Find where the given text appears and provide that cell's center as [X, Y] coordinate. 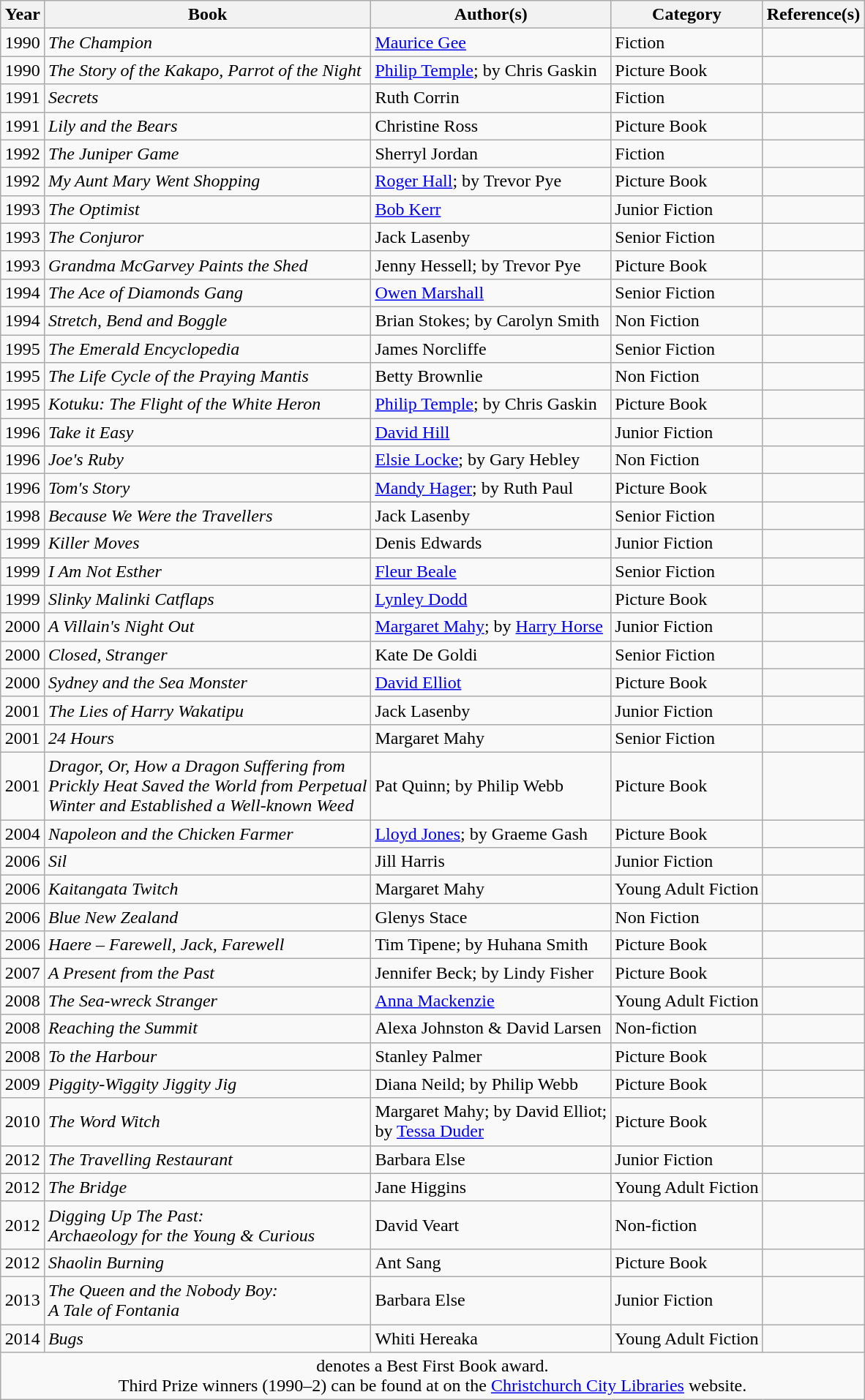
The Lies of Harry Wakatipu [208, 710]
Haere – Farewell, Jack, Farewell [208, 945]
Ruth Corrin [491, 98]
Napoleon and the Chicken Farmer [208, 833]
Kate De Goldi [491, 655]
2014 [22, 1338]
Tim Tipene; by Huhana Smith [491, 945]
1998 [22, 516]
Owen Marshall [491, 293]
Sil [208, 862]
The Word Witch [208, 1122]
2007 [22, 973]
Stanley Palmer [491, 1056]
2009 [22, 1084]
Author(s) [491, 15]
Secrets [208, 98]
Category [686, 15]
The Champion [208, 42]
Brian Stokes; by Carolyn Smith [491, 320]
The Travelling Restaurant [208, 1159]
Pat Quinn; by Philip Webb [491, 786]
Betty Brownlie [491, 377]
Bugs [208, 1338]
James Norcliffe [491, 349]
Year [22, 15]
Piggity-Wiggity Jiggity Jig [208, 1084]
Book [208, 15]
Mandy Hager; by Ruth Paul [491, 488]
Maurice Gee [491, 42]
Diana Neild; by Philip Webb [491, 1084]
Jill Harris [491, 862]
David Elliot [491, 682]
2004 [22, 833]
I Am Not Esther [208, 571]
Slinky Malinki Catflaps [208, 599]
Sydney and the Sea Monster [208, 682]
Whiti Hereaka [491, 1338]
Lily and the Bears [208, 126]
A Villain's Night Out [208, 627]
The Optimist [208, 209]
Kaitangata Twitch [208, 889]
Blue New Zealand [208, 917]
Jennifer Beck; by Lindy Fisher [491, 973]
Kotuku: The Flight of the White Heron [208, 404]
Because We Were the Travellers [208, 516]
Lloyd Jones; by Graeme Gash [491, 833]
Fleur Beale [491, 571]
Lynley Dodd [491, 599]
The Sea-wreck Stranger [208, 1001]
Joe's Ruby [208, 460]
The Conjuror [208, 237]
Bob Kerr [491, 209]
Closed, Stranger [208, 655]
Jenny Hessell; by Trevor Pye [491, 265]
Margaret Mahy; by David Elliot; by Tessa Duder [491, 1122]
Glenys Stace [491, 917]
Killer Moves [208, 543]
Margaret Mahy; by Harry Horse [491, 627]
Jane Higgins [491, 1187]
The Ace of Diamonds Gang [208, 293]
David Veart [491, 1224]
The Life Cycle of the Praying Mantis [208, 377]
The Emerald Encyclopedia [208, 349]
2013 [22, 1301]
Anna Mackenzie [491, 1001]
Elsie Locke; by Gary Hebley [491, 460]
David Hill [491, 432]
denotes a Best First Book award.Third Prize winners (1990–2) can be found at on the Christchurch City Libraries website. [432, 1377]
The Bridge [208, 1187]
Roger Hall; by Trevor Pye [491, 181]
2010 [22, 1122]
Shaolin Burning [208, 1262]
Reference(s) [814, 15]
Grandma McGarvey Paints the Shed [208, 265]
Stretch, Bend and Boggle [208, 320]
A Present from the Past [208, 973]
Dragor, Or, How a Dragon Suffering fromPrickly Heat Saved the World from PerpetualWinter and Established a Well-known Weed [208, 786]
My Aunt Mary Went Shopping [208, 181]
Tom's Story [208, 488]
Ant Sang [491, 1262]
The Queen and the Nobody Boy:A Tale of Fontania [208, 1301]
Christine Ross [491, 126]
Alexa Johnston & David Larsen [491, 1028]
Take it Easy [208, 432]
Reaching the Summit [208, 1028]
Sherryl Jordan [491, 154]
24 Hours [208, 738]
Denis Edwards [491, 543]
Digging Up The Past:Archaeology for the Young & Curious [208, 1224]
The Juniper Game [208, 154]
To the Harbour [208, 1056]
The Story of the Kakapo, Parrot of the Night [208, 70]
